Return [x, y] of the center of cell containing provided text 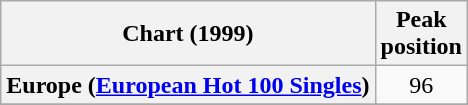
Chart (1999) [188, 34]
Peakposition [421, 34]
96 [421, 85]
Europe (European Hot 100 Singles) [188, 85]
